For the text-containing cell, return its midpoint in [X, Y] coordinate format. 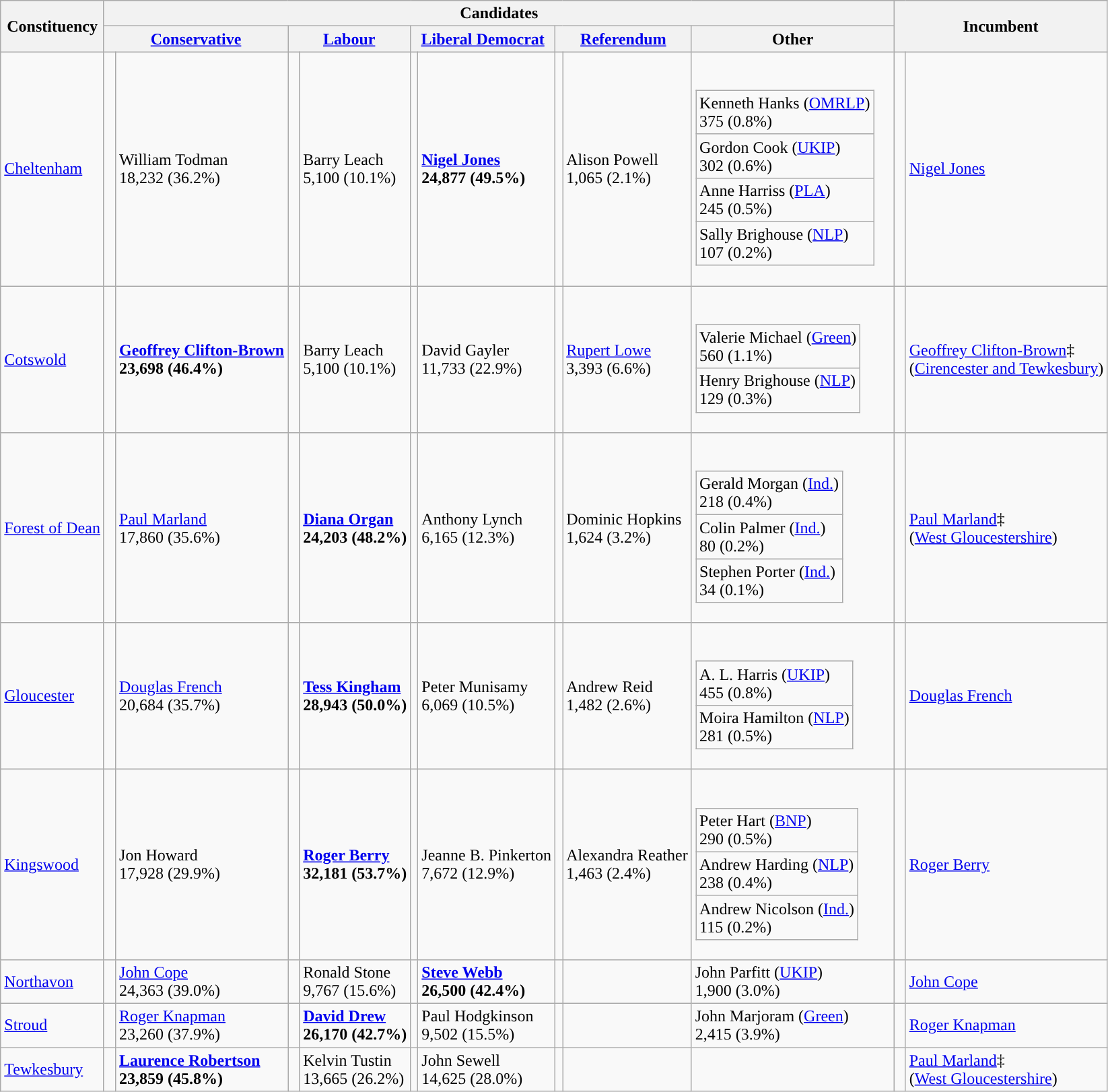
Roger Berry32,181 (53.7%) [355, 864]
Paul Hodgkinson9,502 (15.5%) [487, 1026]
Dominic Hopkins1,624 (3.2%) [627, 528]
Kelvin Tustin13,665 (26.2%) [355, 1069]
Henry Brighouse (NLP)129 (0.3%) [778, 390]
Kenneth Hanks (OMRLP)375 (0.8%) [785, 112]
Anne Harriss (PLA)245 (0.5%) [785, 199]
Gordon Cook (UKIP)302 (0.6%) [785, 156]
Diana Organ24,203 (48.2%) [355, 528]
Tewkesbury [53, 1069]
Roger Berry [1006, 864]
Geoffrey Clifton-Brown‡(Cirencester and Tewkesbury) [1006, 360]
Labour [349, 39]
Gloucester [53, 696]
Valerie Michael (Green)560 (1.1%) Henry Brighouse (NLP)129 (0.3%) [793, 360]
Peter Munisamy6,069 (10.5%) [487, 696]
Laurence Robertson23,859 (45.8%) [202, 1069]
Peter Hart (BNP)290 (0.5%) [777, 829]
Northavon [53, 982]
Valerie Michael (Green)560 (1.1%) [778, 346]
Roger Knapman [1006, 1026]
Nigel Jones [1006, 169]
Incumbent [1000, 26]
Kingswood [53, 864]
Candidates [499, 13]
Douglas French [1006, 696]
Cheltenham [53, 169]
Jeanne B. Pinkerton7,672 (12.9%) [487, 864]
Other [793, 39]
Gerald Morgan (Ind.)218 (0.4%) [769, 493]
A. L. Harris (UKIP)455 (0.8%) Moira Hamilton (NLP)281 (0.5%) [793, 696]
Tess Kingham28,943 (50.0%) [355, 696]
Douglas French20,684 (35.7%) [202, 696]
Conservative [195, 39]
Jon Howard17,928 (29.9%) [202, 864]
Stroud [53, 1026]
Andrew Nicolson (Ind.)115 (0.2%) [777, 917]
Gerald Morgan (Ind.)218 (0.4%) Colin Palmer (Ind.)80 (0.2%) Stephen Porter (Ind.)34 (0.1%) [793, 528]
A. L. Harris (UKIP)455 (0.8%) [775, 683]
Constituency [53, 26]
Sally Brighouse (NLP)107 (0.2%) [785, 244]
Alexandra Reather1,463 (2.4%) [627, 864]
David Drew26,170 (42.7%) [355, 1026]
Referendum [623, 39]
Cotswold [53, 360]
Moira Hamilton (NLP)281 (0.5%) [775, 727]
Alison Powell1,065 (2.1%) [627, 169]
Nigel Jones24,877 (49.5%) [487, 169]
John Cope [1006, 982]
Kenneth Hanks (OMRLP)375 (0.8%) Gordon Cook (UKIP)302 (0.6%) Anne Harriss (PLA)245 (0.5%) Sally Brighouse (NLP)107 (0.2%) [793, 169]
Paul Marland17,860 (35.6%) [202, 528]
Andrew Harding (NLP)238 (0.4%) [777, 874]
Colin Palmer (Ind.)80 (0.2%) [769, 537]
John Cope24,363 (39.0%) [202, 982]
Andrew Reid1,482 (2.6%) [627, 696]
John Sewell14,625 (28.0%) [487, 1069]
John Parfitt (UKIP)1,900 (3.0%) [793, 982]
Geoffrey Clifton-Brown23,698 (46.4%) [202, 360]
William Todman18,232 (36.2%) [202, 169]
Anthony Lynch6,165 (12.3%) [487, 528]
Peter Hart (BNP)290 (0.5%) Andrew Harding (NLP)238 (0.4%) Andrew Nicolson (Ind.)115 (0.2%) [793, 864]
Forest of Dean [53, 528]
Liberal Democrat [483, 39]
Ronald Stone9,767 (15.6%) [355, 982]
Roger Knapman23,260 (37.9%) [202, 1026]
David Gayler11,733 (22.9%) [487, 360]
John Marjoram (Green)2,415 (3.9%) [793, 1026]
Stephen Porter (Ind.)34 (0.1%) [769, 580]
Rupert Lowe3,393 (6.6%) [627, 360]
Steve Webb26,500 (42.4%) [487, 982]
